Detect which cell encompasses the target text, then output its (X, Y) center coordinate. 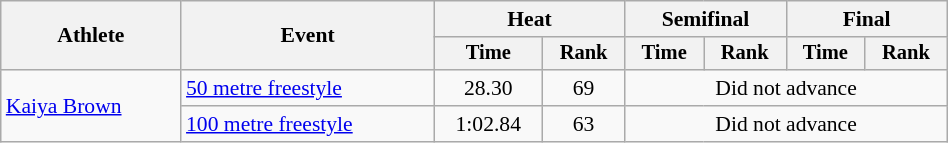
Final (866, 19)
1:02.84 (488, 124)
Heat (530, 19)
50 metre freestyle (308, 88)
28.30 (488, 88)
69 (583, 88)
63 (583, 124)
Kaiya Brown (91, 106)
100 metre freestyle (308, 124)
Semifinal (706, 19)
Athlete (91, 36)
Event (308, 36)
